Scan for the cell matching the given text and deliver its [x, y] coordinate at center. 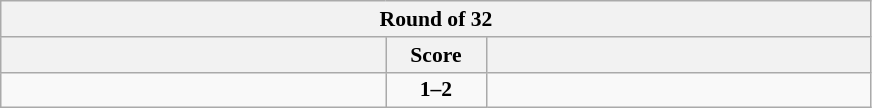
Round of 32 [436, 19]
Score [436, 55]
1–2 [436, 90]
